Pinpoint the cell where the given text exists, returning its (x, y) midpoint coordinate. 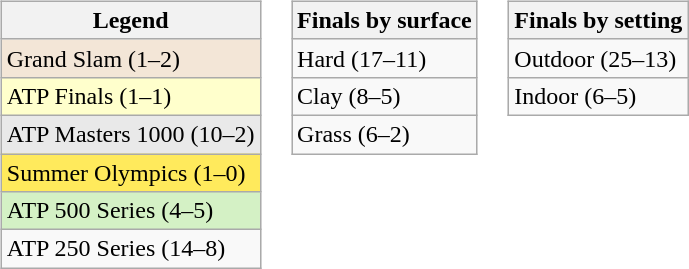
Finals by setting (598, 20)
Hard (17–11) (385, 58)
Outdoor (25–13) (598, 58)
Indoor (6–5) (598, 96)
Grass (6–2) (385, 134)
ATP 500 Series (4–5) (130, 211)
ATP 250 Series (14–8) (130, 249)
Finals by surface (385, 20)
Legend (130, 20)
Grand Slam (1–2) (130, 58)
ATP Finals (1–1) (130, 96)
Summer Olympics (1–0) (130, 173)
ATP Masters 1000 (10–2) (130, 134)
Clay (8–5) (385, 96)
